Find where the given text appears and provide that cell's center as (x, y) coordinate. 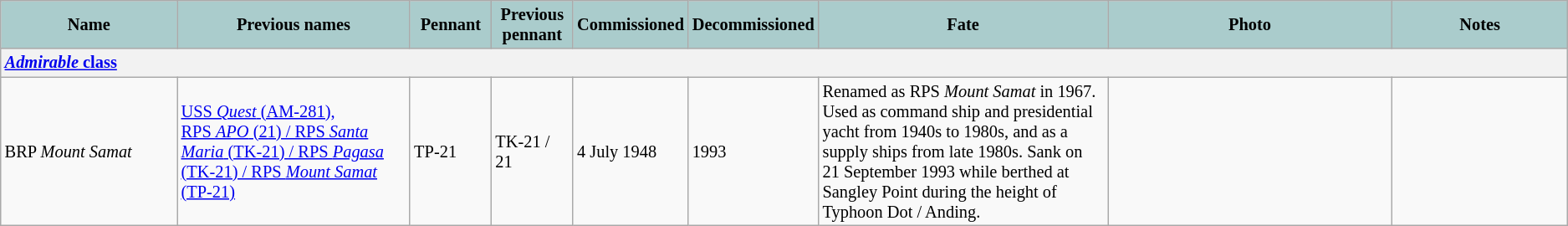
Previous pennant (533, 24)
Pennant (450, 24)
Photo (1250, 24)
Previous names (294, 24)
BRP Mount Samat (89, 152)
USS Quest (AM-281),RPS APO (21) / RPS Santa Maria (TK-21) / RPS Pagasa (TK-21) / RPS Mount Samat (TP-21) (294, 152)
TP-21 (450, 152)
Name (89, 24)
4 July 1948 (631, 152)
Admirable class (784, 63)
Fate (963, 24)
Notes (1479, 24)
Commissioned (631, 24)
1993 (753, 152)
Decommissioned (753, 24)
TK-21 / 21 (533, 152)
